Scan for the cell matching the given text and deliver its [X, Y] coordinate at center. 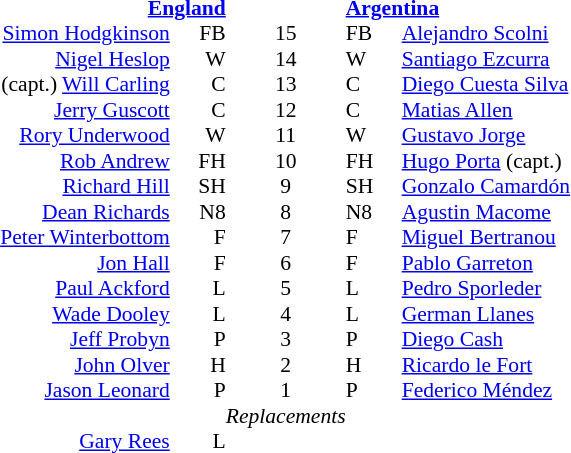
9 [286, 187]
1 [286, 391]
12 [286, 110]
15 [286, 33]
Replacements [286, 416]
5 [286, 289]
3 [286, 339]
14 [286, 59]
8 [286, 212]
10 [286, 161]
4 [286, 314]
13 [286, 85]
11 [286, 135]
2 [286, 365]
6 [286, 263]
7 [286, 237]
